Capture the cell that displays the provided text and extract its (x, y) central coordinate. 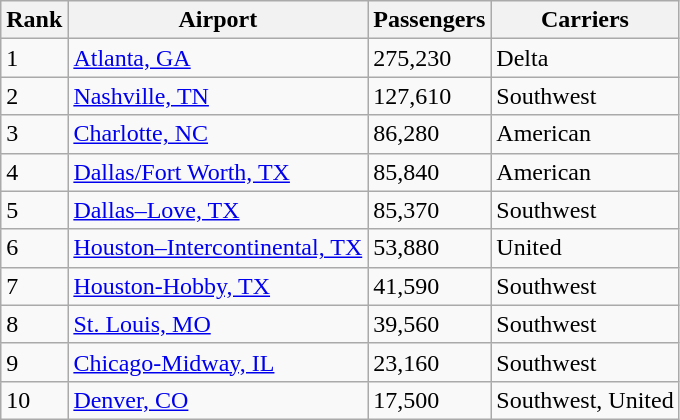
Rank (34, 20)
85,840 (430, 172)
8 (34, 324)
10 (34, 400)
275,230 (430, 58)
85,370 (430, 210)
Houston-Hobby, TX (218, 286)
4 (34, 172)
6 (34, 248)
Southwest, United (585, 400)
St. Louis, MO (218, 324)
Dallas–Love, TX (218, 210)
Dallas/Fort Worth, TX (218, 172)
Airport (218, 20)
Houston–Intercontinental, TX (218, 248)
2 (34, 96)
Nashville, TN (218, 96)
23,160 (430, 362)
7 (34, 286)
9 (34, 362)
Denver, CO (218, 400)
Charlotte, NC (218, 134)
41,590 (430, 286)
39,560 (430, 324)
17,500 (430, 400)
1 (34, 58)
3 (34, 134)
Carriers (585, 20)
Chicago-Midway, IL (218, 362)
5 (34, 210)
Atlanta, GA (218, 58)
Delta (585, 58)
127,610 (430, 96)
United (585, 248)
Passengers (430, 20)
86,280 (430, 134)
53,880 (430, 248)
